Return [x, y] of the center of cell containing provided text 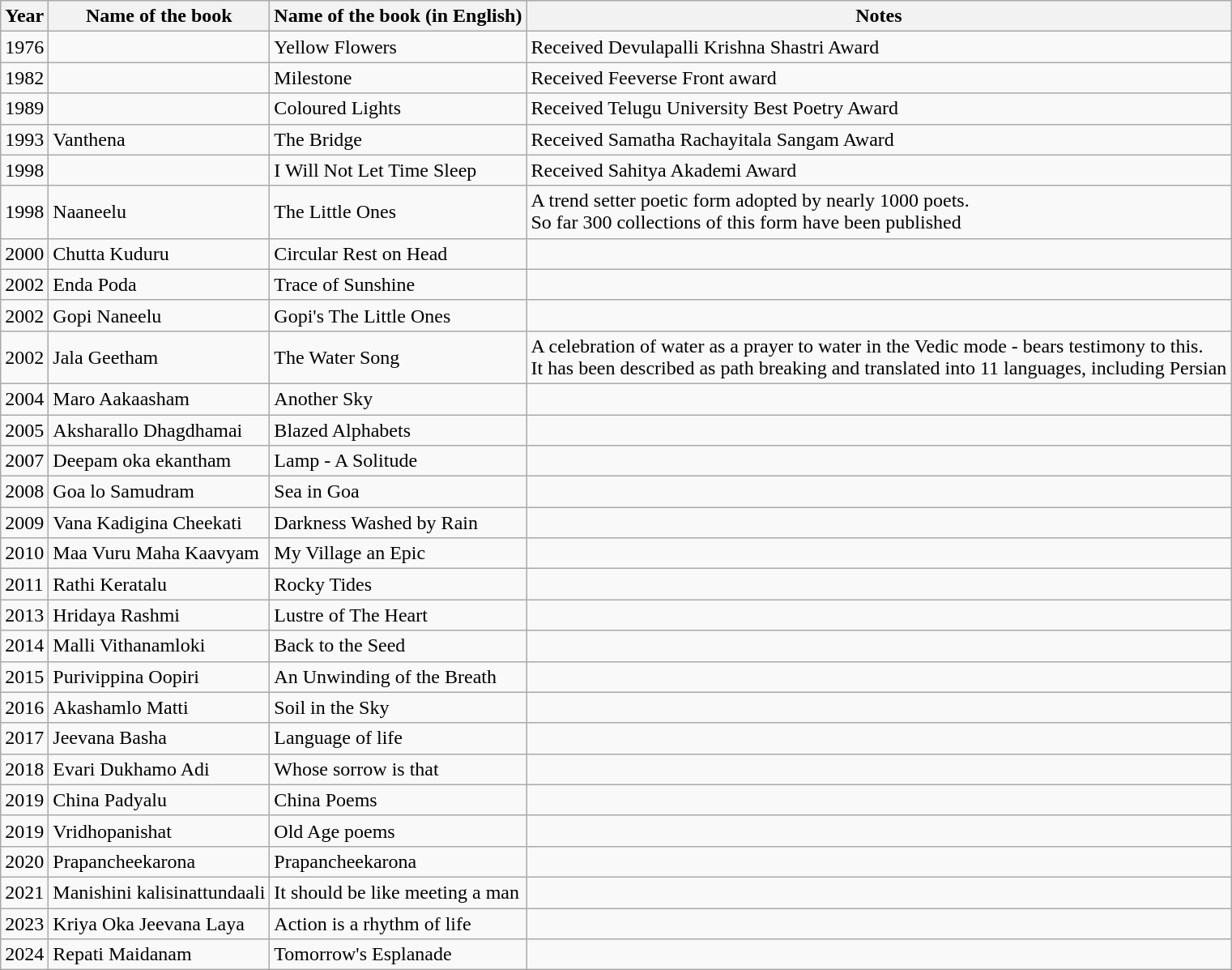
Hridaya Rashmi [159, 615]
Kriya Oka Jeevana Laya [159, 923]
Rathi Keratalu [159, 584]
2008 [24, 492]
Enda Poda [159, 284]
It should be like meeting a man [399, 892]
Back to the Seed [399, 646]
2004 [24, 399]
The Water Song [399, 357]
Lamp - A Solitude [399, 461]
Lustre of The Heart [399, 615]
Malli Vithanamloki [159, 646]
Yellow Flowers [399, 47]
Coloured Lights [399, 109]
Another Sky [399, 399]
Notes [879, 16]
Jala Geetham [159, 357]
Whose sorrow is that [399, 769]
Received Devulapalli Krishna Shastri Award [879, 47]
Purivippina Oopiri [159, 677]
Year [24, 16]
2013 [24, 615]
1993 [24, 139]
Action is a rhythm of life [399, 923]
Gopi Naneelu [159, 315]
2014 [24, 646]
2018 [24, 769]
I Will Not Let Time Sleep [399, 170]
2016 [24, 707]
2007 [24, 461]
2015 [24, 677]
Milestone [399, 78]
Soil in the Sky [399, 707]
Jeevana Basha [159, 738]
Vridhopanishat [159, 831]
Name of the book (in English) [399, 16]
China Poems [399, 800]
Gopi's The Little Ones [399, 315]
Maro Aakaasham [159, 399]
Rocky Tides [399, 584]
2021 [24, 892]
2024 [24, 955]
2020 [24, 861]
Goa lo Samudram [159, 492]
2000 [24, 254]
Manishini kalisinattundaali [159, 892]
Tomorrow's Esplanade [399, 955]
Old Age poems [399, 831]
Akashamlo Matti [159, 707]
Vanthena [159, 139]
2011 [24, 584]
Aksharallo Dhagdhamai [159, 430]
Trace of Sunshine [399, 284]
2010 [24, 553]
Received Telugu University Best Poetry Award [879, 109]
The Bridge [399, 139]
Evari Dukhamo Adi [159, 769]
2009 [24, 523]
A trend setter poetic form adopted by nearly 1000 poets.So far 300 collections of this form have been published [879, 212]
My Village an Epic [399, 553]
Chutta Kuduru [159, 254]
Vana Kadigina Cheekati [159, 523]
1989 [24, 109]
1976 [24, 47]
Received Sahitya Akademi Award [879, 170]
Repati Maidanam [159, 955]
2005 [24, 430]
An Unwinding of the Breath [399, 677]
2017 [24, 738]
Deepam oka ekantham [159, 461]
Blazed Alphabets [399, 430]
Sea in Goa [399, 492]
Received Feeverse Front award [879, 78]
1982 [24, 78]
Circular Rest on Head [399, 254]
Darkness Washed by Rain [399, 523]
Name of the book [159, 16]
The Little Ones [399, 212]
Maa Vuru Maha Kaavyam [159, 553]
China Padyalu [159, 800]
2023 [24, 923]
Language of life [399, 738]
Received Samatha Rachayitala Sangam Award [879, 139]
Naaneelu [159, 212]
